Determine the [X, Y] coordinate at the center of the cell enclosing the given text.  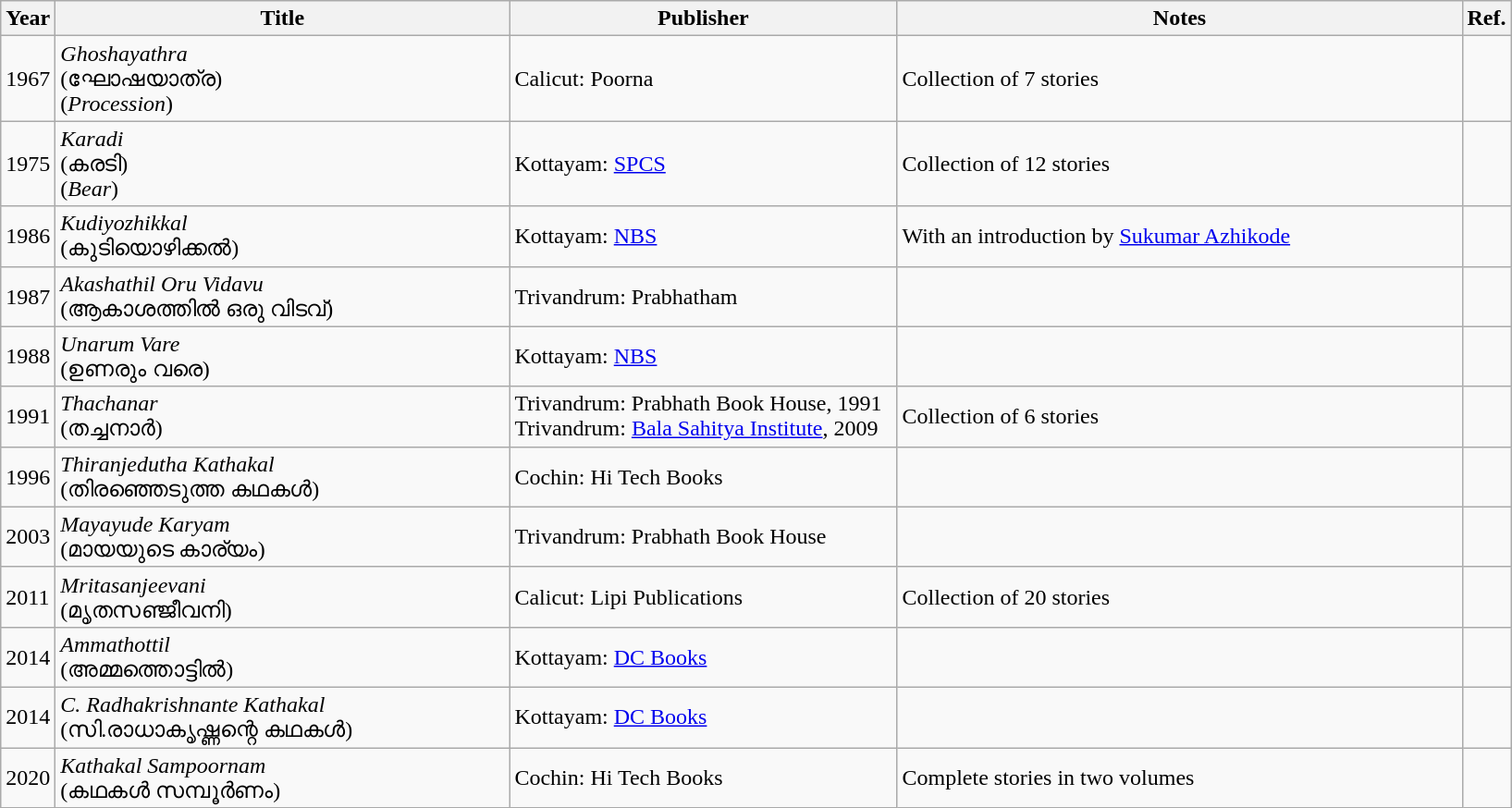
2011 [28, 597]
Title [283, 18]
1967 [28, 79]
1988 [28, 357]
1986 [28, 237]
Trivandrum: Prabhatham [703, 296]
2020 [28, 777]
Collection of 7 stories [1180, 79]
Complete stories in two volumes [1180, 777]
Akashathil Oru Vidavu(ആകാശത്തിൽ ഒരു വിടവ്) [283, 296]
Trivandrum: Prabhath Book House, 1991Trivandrum: Bala Sahitya Institute, 2009 [703, 416]
Calicut: Poorna [703, 79]
Publisher [703, 18]
C. Radhakrishnante Kathakal(സി.രാധാകൃഷ്ണന്റെ കഥകൾ) [283, 717]
Kottayam: SPCS [703, 164]
With an introduction by Sukumar Azhikode [1180, 237]
2003 [28, 536]
Notes [1180, 18]
Collection of 20 stories [1180, 597]
1975 [28, 164]
1991 [28, 416]
Year [28, 18]
Mritasanjeevani(മൃതസഞ്ജീവനി) [283, 597]
Unarum Vare(ഉണരും വരെ) [283, 357]
1996 [28, 477]
Trivandrum: Prabhath Book House [703, 536]
Thiranjedutha Kathakal(തിരഞ്ഞെടുത്ത കഥകൾ) [283, 477]
Collection of 6 stories [1180, 416]
Collection of 12 stories [1180, 164]
Ghoshayathra(ഘോഷയാത്ര)(Procession) [283, 79]
Ammathottil(അമ്മത്തൊട്ടിൽ) [283, 656]
1987 [28, 296]
Ref. [1487, 18]
Mayayude Karyam(മായയുടെ കാര്യം) [283, 536]
Karadi(കരടി)(Bear) [283, 164]
Kudiyozhikkal(കുടിയൊഴിക്കൽ) [283, 237]
Kathakal Sampoornam(കഥകൾ സമ്പൂർണം) [283, 777]
Thachanar(തച്ചനാർ) [283, 416]
Calicut: Lipi Publications [703, 597]
